Provide the (x, y) coordinate of the cell's center where the given text is located.  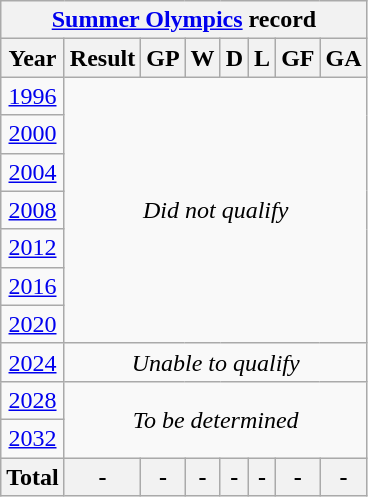
D (234, 58)
2020 (33, 324)
2008 (33, 210)
Total (33, 477)
2012 (33, 248)
Result (102, 58)
GP (163, 58)
GA (344, 58)
2028 (33, 400)
2016 (33, 286)
W (202, 58)
2024 (33, 362)
Did not qualify (216, 210)
2000 (33, 134)
L (262, 58)
GF (298, 58)
Summer Olympics record (184, 20)
To be determined (216, 419)
2032 (33, 438)
2004 (33, 172)
1996 (33, 96)
Year (33, 58)
Unable to qualify (216, 362)
